Detect which cell encompasses the target text, then output its [X, Y] center coordinate. 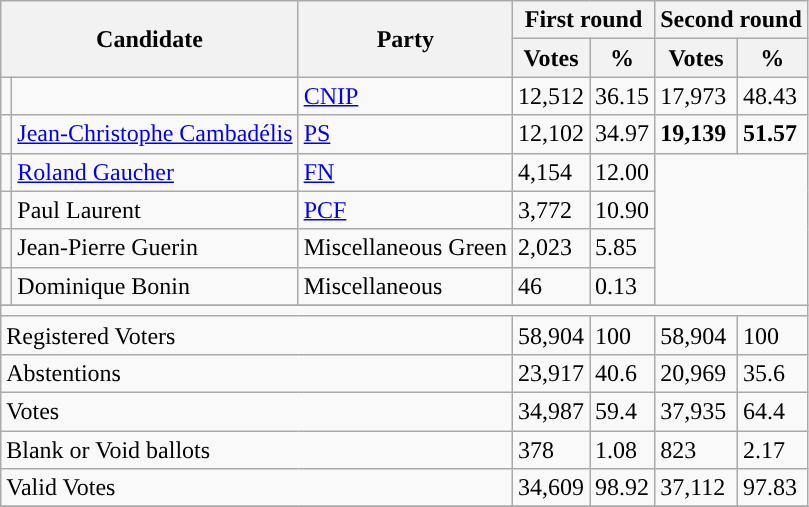
Paul Laurent [155, 210]
4,154 [550, 172]
Valid Votes [257, 488]
10.90 [622, 210]
2.17 [772, 449]
34.97 [622, 134]
Party [405, 39]
Second round [732, 20]
36.15 [622, 96]
5.85 [622, 248]
2,023 [550, 248]
Miscellaneous Green [405, 248]
Roland Gaucher [155, 172]
34,987 [550, 411]
37,112 [696, 488]
17,973 [696, 96]
34,609 [550, 488]
Abstentions [257, 373]
Jean-Christophe Cambadélis [155, 134]
Blank or Void ballots [257, 449]
First round [583, 20]
Candidate [150, 39]
51.57 [772, 134]
378 [550, 449]
46 [550, 286]
97.83 [772, 488]
59.4 [622, 411]
Dominique Bonin [155, 286]
12,102 [550, 134]
64.4 [772, 411]
12,512 [550, 96]
98.92 [622, 488]
23,917 [550, 373]
12.00 [622, 172]
823 [696, 449]
37,935 [696, 411]
20,969 [696, 373]
Jean-Pierre Guerin [155, 248]
19,139 [696, 134]
3,772 [550, 210]
Registered Voters [257, 335]
1.08 [622, 449]
48.43 [772, 96]
0.13 [622, 286]
FN [405, 172]
CNIP [405, 96]
35.6 [772, 373]
PCF [405, 210]
40.6 [622, 373]
Miscellaneous [405, 286]
PS [405, 134]
